Locate the cell with the specified text and output its (X, Y) center coordinate. 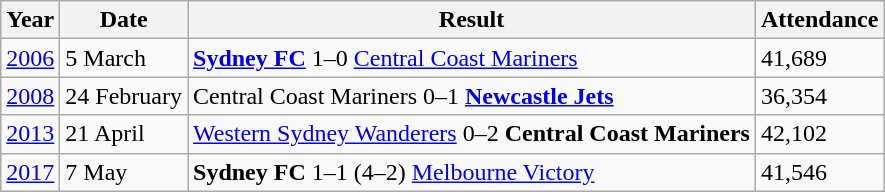
2013 (30, 134)
7 May (124, 172)
42,102 (819, 134)
36,354 (819, 96)
2006 (30, 58)
5 March (124, 58)
2008 (30, 96)
Result (472, 20)
Attendance (819, 20)
Central Coast Mariners 0–1 Newcastle Jets (472, 96)
Sydney FC 1–0 Central Coast Mariners (472, 58)
21 April (124, 134)
Western Sydney Wanderers 0–2 Central Coast Mariners (472, 134)
Date (124, 20)
2017 (30, 172)
Year (30, 20)
41,546 (819, 172)
Sydney FC 1–1 (4–2) Melbourne Victory (472, 172)
24 February (124, 96)
41,689 (819, 58)
